Provide the [x, y] coordinate of the cell's center where the given text is located.  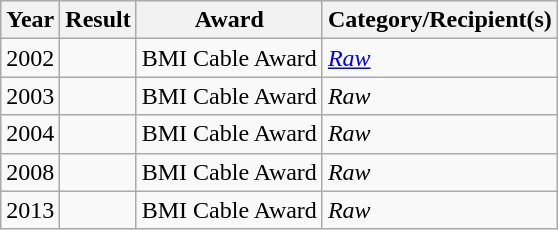
Category/Recipient(s) [440, 20]
2003 [30, 96]
2002 [30, 58]
2004 [30, 134]
Award [229, 20]
2008 [30, 172]
Result [98, 20]
Year [30, 20]
2013 [30, 210]
